From the cell containing the given text, extract its center point as [x, y] coordinate. 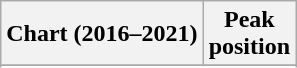
Chart (2016–2021) [102, 34]
Peakposition [249, 34]
